Search for the cell housing the specified text and yield its (X, Y) center coordinate. 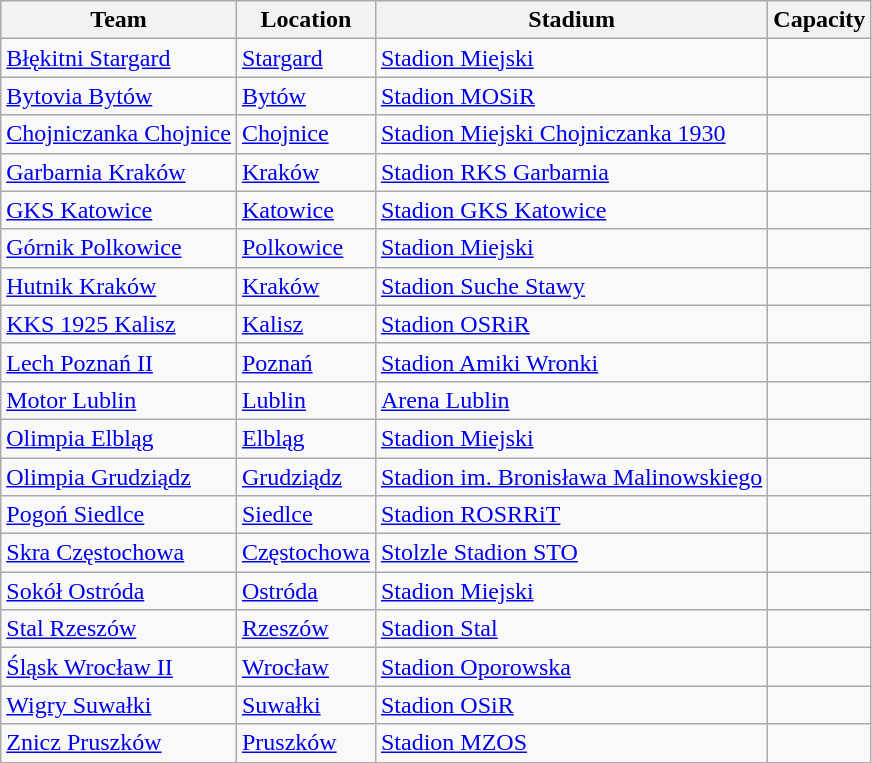
Siedlce (306, 515)
Skra Częstochowa (119, 553)
Błękitni Stargard (119, 58)
Rzeszów (306, 629)
Poznań (306, 362)
Chojnice (306, 134)
Stadion RKS Garbarnia (571, 172)
Stadion MZOS (571, 743)
Ostróda (306, 591)
Hutnik Kraków (119, 286)
Pruszków (306, 743)
Znicz Pruszków (119, 743)
Location (306, 20)
Olimpia Grudziądz (119, 477)
Garbarnia Kraków (119, 172)
Stadion ROSRRiT (571, 515)
Grudziądz (306, 477)
Bytów (306, 96)
Stadion GKS Katowice (571, 210)
Polkowice (306, 248)
Chojniczanka Chojnice (119, 134)
KKS 1925 Kalisz (119, 324)
GKS Katowice (119, 210)
Stadion Oporowska (571, 667)
Częstochowa (306, 553)
Stadion OSiR (571, 705)
Stolzle Stadion STO (571, 553)
Pogoń Siedlce (119, 515)
Motor Lublin (119, 400)
Sokół Ostróda (119, 591)
Katowice (306, 210)
Stadion MOSiR (571, 96)
Stadium (571, 20)
Górnik Polkowice (119, 248)
Stadion Miejski Chojniczanka 1930 (571, 134)
Lublin (306, 400)
Olimpia Elbląg (119, 438)
Capacity (820, 20)
Stadion Stal (571, 629)
Lech Poznań II (119, 362)
Elbląg (306, 438)
Stargard (306, 58)
Stal Rzeszów (119, 629)
Kalisz (306, 324)
Team (119, 20)
Śląsk Wrocław II (119, 667)
Bytovia Bytów (119, 96)
Wigry Suwałki (119, 705)
Stadion im. Bronisława Malinowskiego (571, 477)
Suwałki (306, 705)
Stadion Suche Stawy (571, 286)
Stadion OSRiR (571, 324)
Arena Lublin (571, 400)
Stadion Amiki Wronki (571, 362)
Wrocław (306, 667)
